Locate the cell with the specified text and output its [x, y] center coordinate. 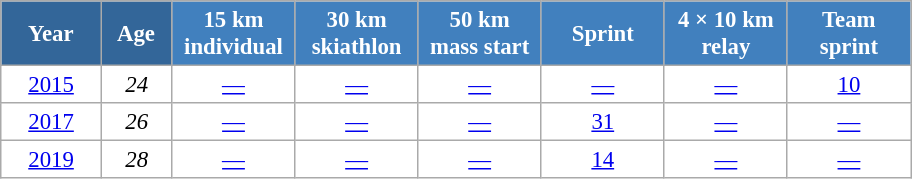
2017 [52, 122]
2015 [52, 85]
10 [848, 85]
2019 [52, 160]
50 km mass start [480, 34]
24 [136, 85]
15 km individual [234, 34]
28 [136, 160]
Year [52, 34]
14 [602, 160]
Sprint [602, 34]
Age [136, 34]
Team sprint [848, 34]
30 km skiathlon [356, 34]
26 [136, 122]
4 × 10 km relay [726, 34]
31 [602, 122]
